Return [x, y] of the center of cell containing provided text 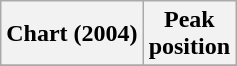
Peakposition [189, 34]
Chart (2004) [72, 34]
